Determine the (x, y) coordinate at the center of the cell enclosing the given text.  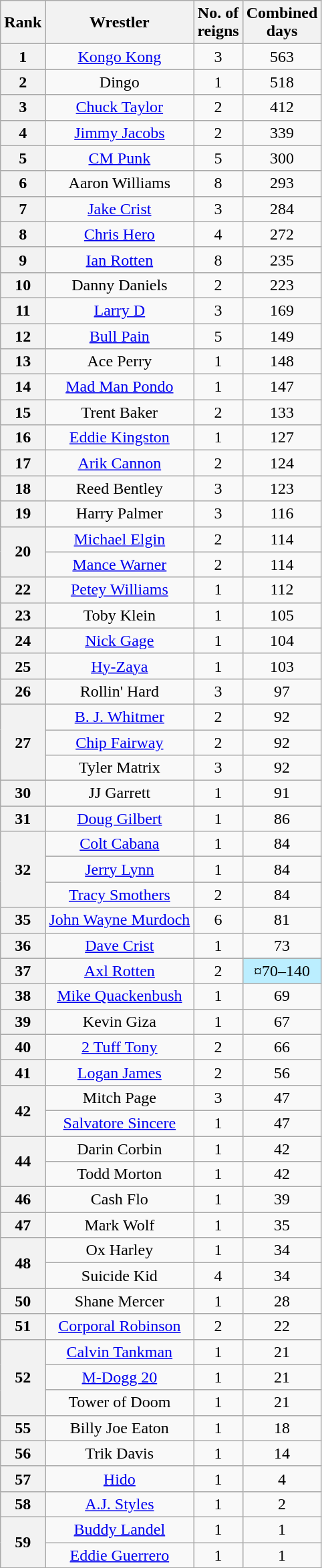
112 (282, 590)
7 (23, 209)
Darin Corbin (120, 1148)
Mance Warner (120, 564)
55 (23, 1428)
86 (282, 819)
Danny Daniels (120, 285)
20 (23, 552)
No. ofreigns (218, 23)
11 (23, 310)
Suicide Kid (120, 1276)
116 (282, 514)
Chris Hero (120, 234)
563 (282, 57)
31 (23, 819)
Hido (120, 1479)
24 (23, 641)
91 (282, 793)
97 (282, 691)
Ian Rotten (120, 260)
JJ Garrett (120, 793)
Toby Klein (120, 615)
412 (282, 107)
28 (282, 1301)
19 (23, 514)
30 (23, 793)
Mark Wolf (120, 1225)
Jake Crist (120, 209)
Tracy Smothers (120, 895)
Rollin' Hard (120, 691)
300 (282, 158)
Logan James (120, 1072)
148 (282, 362)
23 (23, 615)
Arik Cannon (120, 463)
Chuck Taylor (120, 107)
M-Dogg 20 (120, 1377)
Hy-Zaya (120, 666)
339 (282, 133)
Mike Quackenbush (120, 996)
27 (23, 742)
272 (282, 234)
Petey Williams (120, 590)
26 (23, 691)
10 (23, 285)
105 (282, 615)
50 (23, 1301)
2 Tuff Tony (120, 1047)
Aaron Williams (120, 183)
Colt Cabana (120, 844)
32 (23, 869)
Calvin Tankman (120, 1352)
Kongo Kong (120, 57)
Combineddays (282, 23)
59 (23, 1542)
518 (282, 82)
37 (23, 971)
124 (282, 463)
Harry Palmer (120, 514)
Tyler Matrix (120, 768)
48 (23, 1263)
223 (282, 285)
Kevin Giza (120, 1022)
B. J. Whitmer (120, 717)
Mitch Page (120, 1098)
9 (23, 260)
46 (23, 1200)
52 (23, 1377)
Cash Flo (120, 1200)
169 (282, 310)
Todd Morton (120, 1174)
69 (282, 996)
41 (23, 1072)
Billy Joe Eaton (120, 1428)
16 (23, 438)
235 (282, 260)
Dingo (120, 82)
Jimmy Jacobs (120, 133)
147 (282, 387)
103 (282, 666)
Doug Gilbert (120, 819)
57 (23, 1479)
CM Punk (120, 158)
81 (282, 920)
¤70–140 (282, 971)
Bull Pain (120, 336)
Buddy Landel (120, 1529)
51 (23, 1326)
Axl Rotten (120, 971)
Shane Mercer (120, 1301)
66 (282, 1047)
Rank (23, 23)
44 (23, 1161)
Corporal Robinson (120, 1326)
Michael Elgin (120, 539)
284 (282, 209)
John Wayne Murdoch (120, 920)
Reed Bentley (120, 488)
Mad Man Pondo (120, 387)
104 (282, 641)
123 (282, 488)
58 (23, 1504)
Eddie Kingston (120, 438)
293 (282, 183)
Wrestler (120, 23)
17 (23, 463)
38 (23, 996)
Trik Davis (120, 1453)
Jerry Lynn (120, 869)
Nick Gage (120, 641)
36 (23, 945)
A.J. Styles (120, 1504)
40 (23, 1047)
15 (23, 412)
13 (23, 362)
Ox Harley (120, 1250)
Ace Perry (120, 362)
12 (23, 336)
127 (282, 438)
133 (282, 412)
Chip Fairway (120, 743)
Tower of Doom (120, 1403)
73 (282, 945)
Eddie Guerrero (120, 1555)
149 (282, 336)
Trent Baker (120, 412)
25 (23, 666)
Salvatore Sincere (120, 1123)
Dave Crist (120, 945)
67 (282, 1022)
Larry D (120, 310)
